Search for the cell housing the specified text and yield its [X, Y] center coordinate. 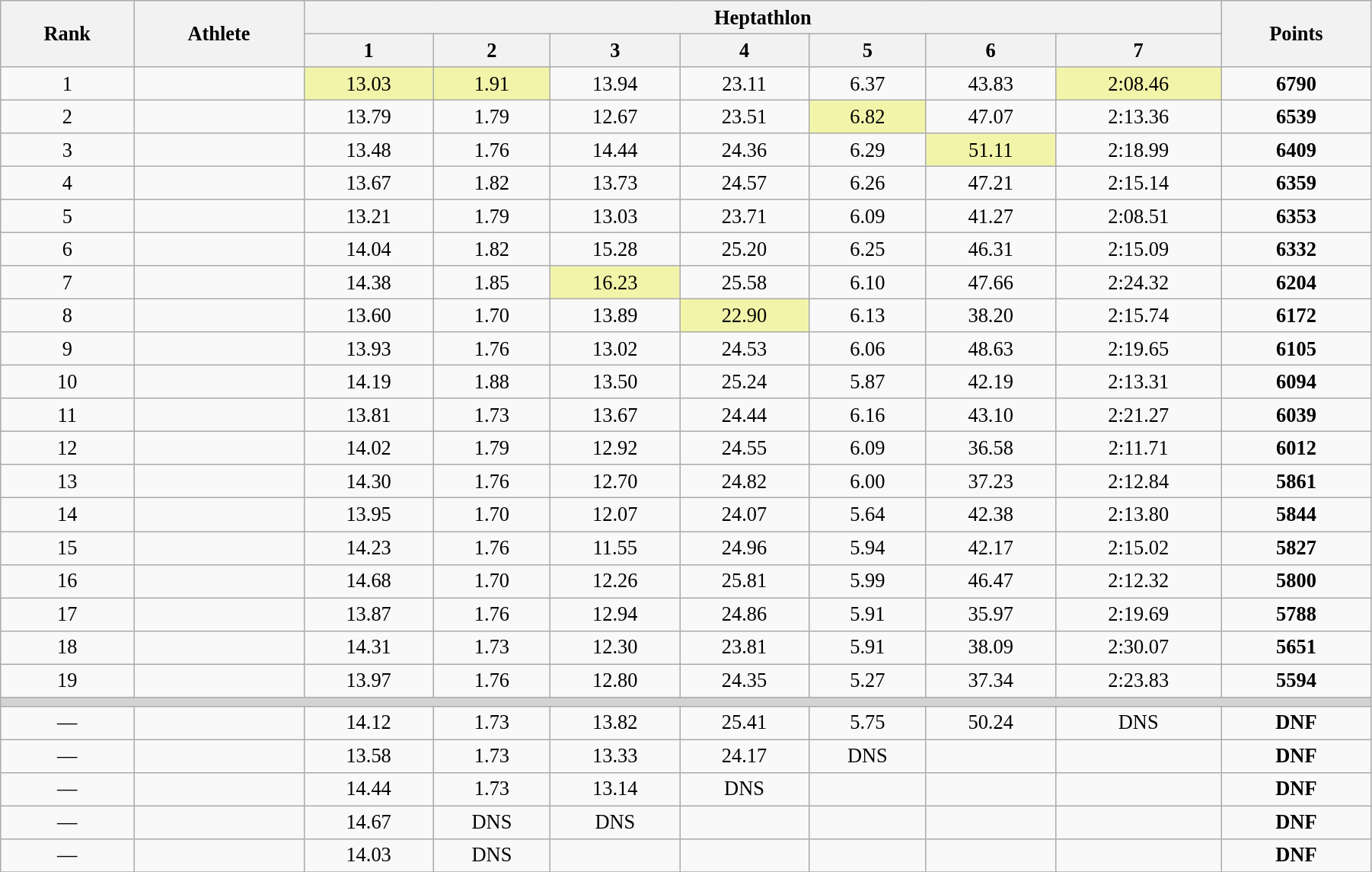
42.38 [991, 515]
14.04 [369, 249]
6.06 [867, 349]
6790 [1296, 83]
25.20 [745, 249]
2:24.32 [1138, 283]
5800 [1296, 581]
2:15.74 [1138, 315]
24.35 [745, 680]
5.75 [867, 723]
2:30.07 [1138, 647]
13.60 [369, 315]
9 [67, 349]
14.23 [369, 548]
24.07 [745, 515]
46.31 [991, 249]
2:13.31 [1138, 382]
48.63 [991, 349]
6105 [1296, 349]
14.38 [369, 283]
2:13.80 [1138, 515]
25.81 [745, 581]
2:18.99 [1138, 150]
24.55 [745, 448]
5.94 [867, 548]
5651 [1296, 647]
8 [67, 315]
25.58 [745, 283]
47.66 [991, 283]
14 [67, 515]
6.16 [867, 415]
6.10 [867, 283]
13.89 [615, 315]
1.91 [492, 83]
37.34 [991, 680]
19 [67, 680]
14.03 [369, 855]
16 [67, 581]
5827 [1296, 548]
12.26 [615, 581]
24.36 [745, 150]
5844 [1296, 515]
2:13.36 [1138, 117]
6094 [1296, 382]
38.20 [991, 315]
35.97 [991, 614]
5788 [1296, 614]
13.21 [369, 216]
42.19 [991, 382]
2:19.65 [1138, 349]
22.90 [745, 315]
24.44 [745, 415]
1.88 [492, 382]
2:15.14 [1138, 183]
46.47 [991, 581]
13.50 [615, 382]
25.41 [745, 723]
13.81 [369, 415]
14.68 [369, 581]
13.93 [369, 349]
13 [67, 481]
6409 [1296, 150]
6.25 [867, 249]
11.55 [615, 548]
6332 [1296, 249]
Rank [67, 34]
Athlete [219, 34]
17 [67, 614]
13.58 [369, 755]
24.96 [745, 548]
51.11 [991, 150]
41.27 [991, 216]
5.87 [867, 382]
24.86 [745, 614]
24.53 [745, 349]
6.29 [867, 150]
13.73 [615, 183]
14.30 [369, 481]
24.17 [745, 755]
12.94 [615, 614]
37.23 [991, 481]
13.82 [615, 723]
36.58 [991, 448]
14.31 [369, 647]
2:11.71 [1138, 448]
23.71 [745, 216]
50.24 [991, 723]
13.79 [369, 117]
23.81 [745, 647]
38.09 [991, 647]
6012 [1296, 448]
6539 [1296, 117]
2:15.02 [1138, 548]
2:21.27 [1138, 415]
Heptathlon [763, 17]
18 [67, 647]
13.97 [369, 680]
47.21 [991, 183]
2:08.51 [1138, 216]
14.12 [369, 723]
15.28 [615, 249]
2:12.84 [1138, 481]
12.07 [615, 515]
14.02 [369, 448]
6.00 [867, 481]
13.33 [615, 755]
13.87 [369, 614]
13.02 [615, 349]
12.70 [615, 481]
6.37 [867, 83]
12.30 [615, 647]
2:15.09 [1138, 249]
43.10 [991, 415]
6.26 [867, 183]
5.27 [867, 680]
12.67 [615, 117]
1.85 [492, 283]
6039 [1296, 415]
14.19 [369, 382]
6204 [1296, 283]
6.82 [867, 117]
23.51 [745, 117]
5.99 [867, 581]
13.48 [369, 150]
6353 [1296, 216]
47.07 [991, 117]
14.67 [369, 822]
42.17 [991, 548]
24.82 [745, 481]
16.23 [615, 283]
12.92 [615, 448]
6172 [1296, 315]
13.95 [369, 515]
6.13 [867, 315]
5861 [1296, 481]
2:12.32 [1138, 581]
13.14 [615, 789]
15 [67, 548]
2:08.46 [1138, 83]
23.11 [745, 83]
Points [1296, 34]
6359 [1296, 183]
13.94 [615, 83]
10 [67, 382]
43.83 [991, 83]
5.64 [867, 515]
11 [67, 415]
24.57 [745, 183]
12.80 [615, 680]
5594 [1296, 680]
2:23.83 [1138, 680]
2:19.69 [1138, 614]
12 [67, 448]
25.24 [745, 382]
